For the text-containing cell, return its midpoint in (x, y) coordinate format. 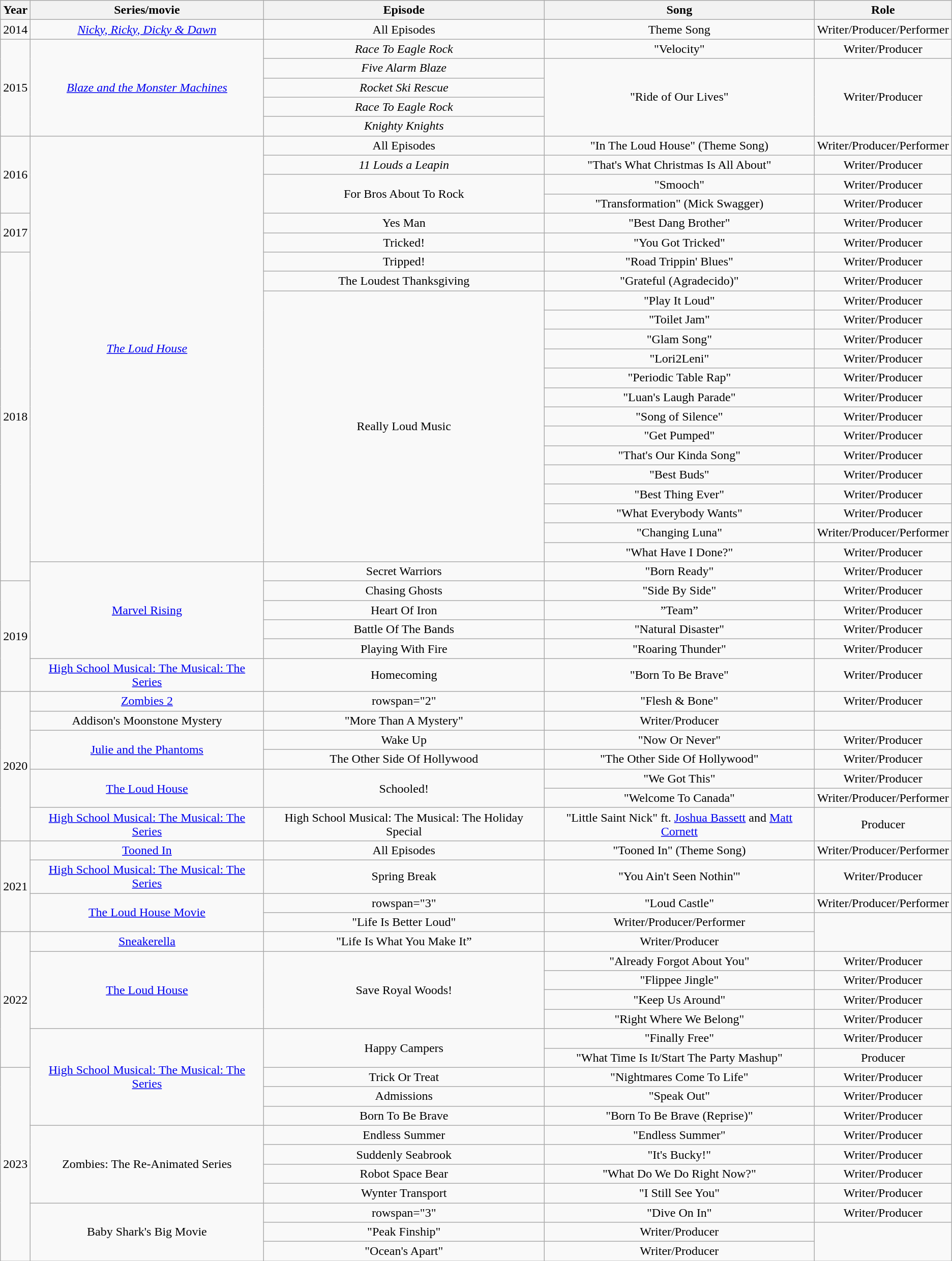
Born To Be Brave (404, 1116)
"Flippee Jingle" (679, 980)
"What Have I Done?" (679, 552)
"Get Pumped" (679, 436)
"Welcome To Canada" (679, 798)
2018 (15, 417)
"Speak Out" (679, 1096)
Addison's Moonstone Mystery (147, 720)
"Road Trippin' Blues" (679, 262)
"Finally Free" (679, 1038)
Yes Man (404, 223)
"I Still See You" (679, 1193)
Series/movie (147, 10)
"Lori2Leni" (679, 358)
High School Musical: The Musical: The Holiday Special (404, 824)
Really Loud Music (404, 426)
rowspan="2" (404, 701)
2020 (15, 766)
2021 (15, 886)
Year (15, 10)
Episode (404, 10)
"Transformation" (Mick Swagger) (679, 203)
Theme Song (679, 29)
"Glam Song" (679, 339)
"Best Thing Ever" (679, 494)
Suddenly Seabrook (404, 1154)
"Ride of Our Lives" (679, 97)
"Changing Luna" (679, 532)
"Natural Disaster" (679, 629)
"Dive On In" (679, 1213)
"We Got This" (679, 778)
For Bros About To Rock (404, 194)
2019 (15, 637)
Song (679, 10)
"Already Forgot About You" (679, 961)
"Flesh & Bone" (679, 701)
2022 (15, 1000)
Julie and the Phantoms (147, 749)
Tooned In (147, 850)
"Peak Finship" (404, 1232)
"Ocean's Apart" (404, 1251)
Heart Of Iron (404, 610)
Tricked! (404, 243)
"Endless Summer" (679, 1135)
Schooled! (404, 788)
Admissions (404, 1096)
"Nightmares Come To Life" (679, 1077)
Wake Up (404, 740)
"You Ain't Seen Nothin'" (679, 877)
"You Got Tricked" (679, 243)
Wynter Transport (404, 1193)
"What Time Is It/Start The Party Mashup" (679, 1058)
The Loud House Movie (147, 912)
"Side By Side" (679, 591)
"Loud Castle" (679, 903)
Endless Summer (404, 1135)
Role (883, 10)
2015 (15, 87)
Zombies: The Re-Animated Series (147, 1164)
Nicky, Ricky, Dicky & Dawn (147, 29)
"The Other Side Of Hollywood" (679, 759)
"Tooned In" (Theme Song) (679, 850)
"It's Bucky!" (679, 1154)
Zombies 2 (147, 701)
Sneakerella (147, 942)
11 Louds a Leapin (404, 165)
"Born To Be Brave" (679, 675)
2023 (15, 1164)
"Play It Loud" (679, 301)
Secret Warriors (404, 572)
"Periodic Table Rap" (679, 378)
"Now Or Never" (679, 740)
"Toilet Jam" (679, 320)
"Born Ready" (679, 572)
"What Everybody Wants" (679, 513)
"Keep Us Around" (679, 1000)
Marvel Rising (147, 610)
"Luan's Laugh Parade" (679, 397)
”Team” (679, 610)
Blaze and the Monster Machines (147, 87)
"Roaring Thunder" (679, 649)
"Velocity" (679, 49)
"That's Our Kinda Song" (679, 455)
"Grateful (Agradecido)" (679, 281)
Tripped! (404, 262)
2014 (15, 29)
"Smooch" (679, 184)
"Best Buds" (679, 474)
"Little Saint Nick" ft. Joshua Bassett and Matt Cornett (679, 824)
"Born To Be Brave (Reprise)" (679, 1116)
"That's What Christmas Is All About" (679, 165)
Playing With Fire (404, 649)
"Best Dang Brother" (679, 223)
"Life Is What You Make It” (404, 942)
Chasing Ghosts (404, 591)
Five Alarm Blaze (404, 68)
Trick Or Treat (404, 1077)
"Song of Silence" (679, 416)
Battle Of The Bands (404, 629)
"What Do We Do Right Now?" (679, 1174)
Homecoming (404, 675)
Robot Space Bear (404, 1174)
The Other Side Of Hollywood (404, 759)
2017 (15, 232)
Save Royal Woods! (404, 990)
Baby Shark's Big Movie (147, 1232)
"Right Where We Belong" (679, 1019)
Happy Campers (404, 1048)
"In The Loud House" (Theme Song) (679, 145)
Spring Break (404, 877)
Knighty Knights (404, 126)
2016 (15, 174)
"Life Is Better Loud" (404, 922)
The Loudest Thanksgiving (404, 281)
Rocket Ski Rescue (404, 87)
"More Than A Mystery" (404, 720)
